Return the (x, y) coordinate for the center point of the cell that contains the specified text.  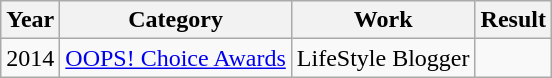
Year (30, 20)
OOPS! Choice Awards (176, 58)
LifeStyle Blogger (383, 58)
Result (513, 20)
Category (176, 20)
2014 (30, 58)
Work (383, 20)
